From the cell containing the given text, extract its center point as (X, Y) coordinate. 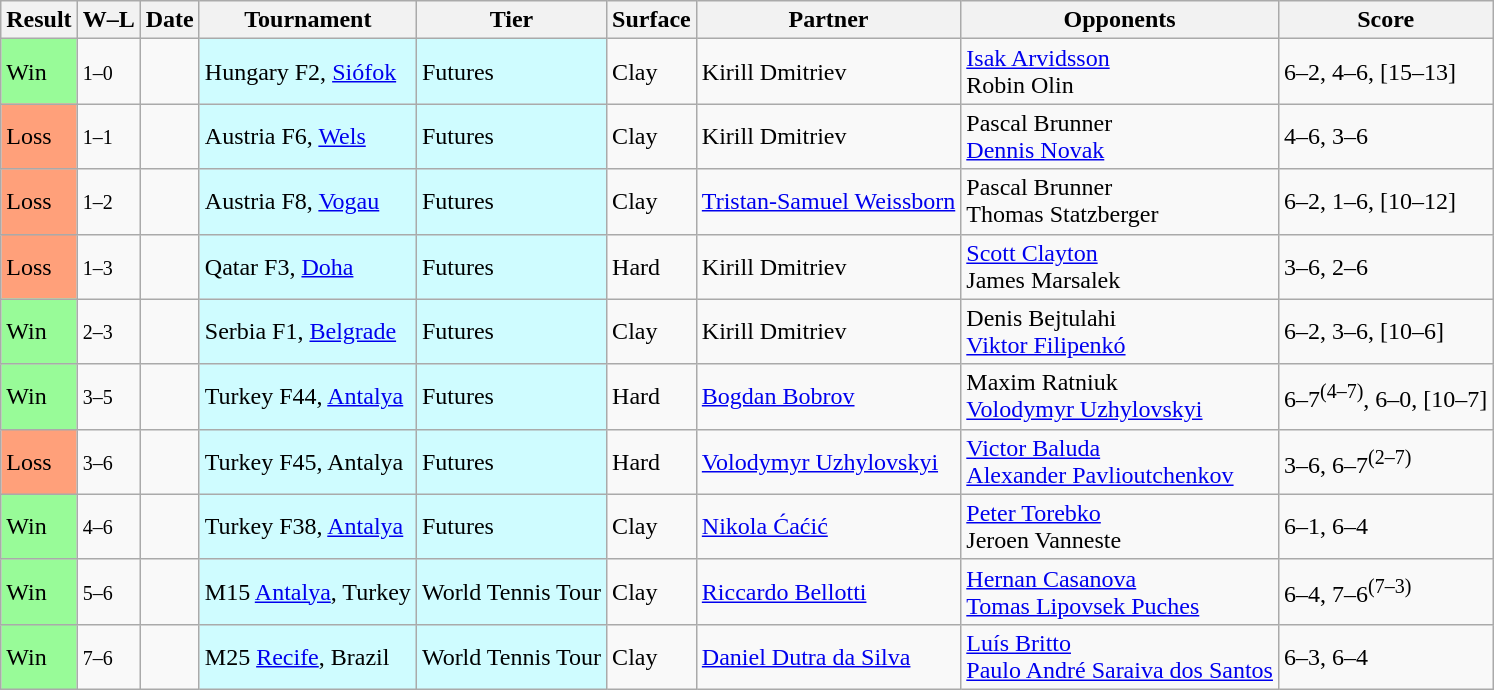
W–L (108, 20)
Hungary F2, Siófok (308, 72)
Volodymyr Uzhylovskyi (828, 462)
Turkey F44, Antalya (308, 396)
6–2, 4–6, [15–13] (1385, 72)
Tournament (308, 20)
Score (1385, 20)
Isak Arvidsson Robin Olin (1120, 72)
Qatar F3, Doha (308, 266)
Peter Torebko Jeroen Vanneste (1120, 526)
3–6 (108, 462)
Scott Clayton James Marsalek (1120, 266)
Riccardo Bellotti (828, 592)
6–3, 6–4 (1385, 656)
M15 Antalya, Turkey (308, 592)
4–6, 3–6 (1385, 136)
Pascal Brunner Thomas Statzberger (1120, 202)
1–0 (108, 72)
6–2, 1–6, [10–12] (1385, 202)
7–6 (108, 656)
1–1 (108, 136)
6–1, 6–4 (1385, 526)
Denis Bejtulahi Viktor Filipenkó (1120, 332)
Bogdan Bobrov (828, 396)
Turkey F45, Antalya (308, 462)
2–3 (108, 332)
3–6, 6–7(2–7) (1385, 462)
Victor Baluda Alexander Pavlioutchenkov (1120, 462)
Serbia F1, Belgrade (308, 332)
1–3 (108, 266)
5–6 (108, 592)
Nikola Ćaćić (828, 526)
Surface (652, 20)
Pascal Brunner Dennis Novak (1120, 136)
Luís Britto Paulo André Saraiva dos Santos (1120, 656)
Result (39, 20)
Austria F8, Vogau (308, 202)
1–2 (108, 202)
Tristan-Samuel Weissborn (828, 202)
Partner (828, 20)
Hernan Casanova Tomas Lipovsek Puches (1120, 592)
Opponents (1120, 20)
4–6 (108, 526)
Austria F6, Wels (308, 136)
M25 Recife, Brazil (308, 656)
6–2, 3–6, [10–6] (1385, 332)
Turkey F38, Antalya (308, 526)
Daniel Dutra da Silva (828, 656)
Date (170, 20)
6–7(4–7), 6–0, [10–7] (1385, 396)
Tier (511, 20)
3–5 (108, 396)
Maxim Ratniuk Volodymyr Uzhylovskyi (1120, 396)
3–6, 2–6 (1385, 266)
6–4, 7–6(7–3) (1385, 592)
